Locate the cell with the specified text and output its (X, Y) center coordinate. 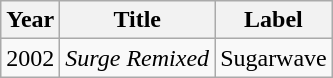
Sugarwave (274, 58)
2002 (30, 58)
Title (138, 20)
Surge Remixed (138, 58)
Label (274, 20)
Year (30, 20)
